Determine the [x, y] coordinate at the center of the cell enclosing the given text.  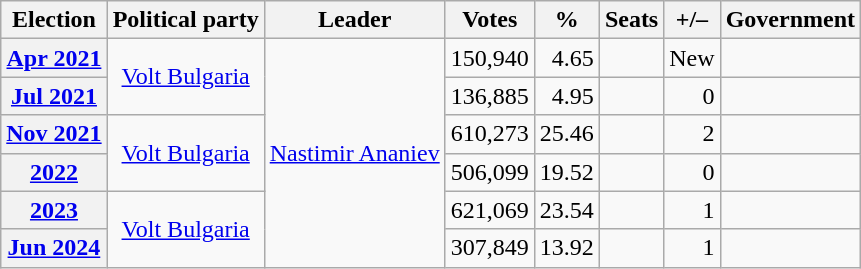
13.92 [566, 248]
Apr 2021 [54, 58]
4.95 [566, 96]
+/– [692, 20]
Government [790, 20]
610,273 [490, 134]
Seats [631, 20]
136,885 [490, 96]
Political party [186, 20]
2023 [54, 210]
150,940 [490, 58]
% [566, 20]
506,099 [490, 172]
23.54 [566, 210]
19.52 [566, 172]
2 [692, 134]
Nastimir Ananiev [354, 153]
621,069 [490, 210]
Leader [354, 20]
Jul 2021 [54, 96]
Jun 2024 [54, 248]
2022 [54, 172]
Election [54, 20]
4.65 [566, 58]
307,849 [490, 248]
Votes [490, 20]
25.46 [566, 134]
Nov 2021 [54, 134]
New [692, 58]
